Locate the cell with the specified text and output its [x, y] center coordinate. 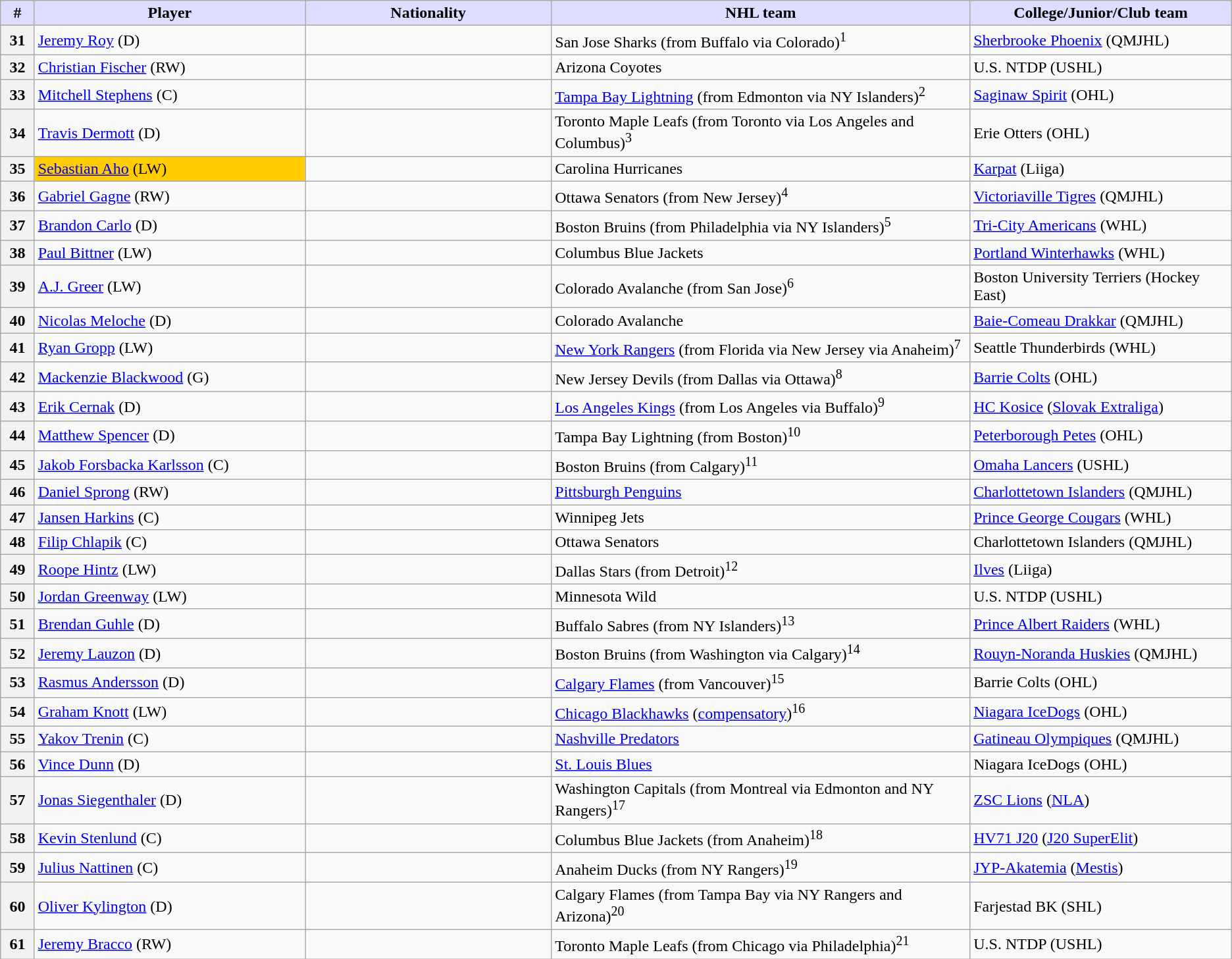
Vince Dunn (D) [170, 764]
Minnesota Wild [761, 596]
Boston Bruins (from Washington via Calgary)14 [761, 653]
60 [17, 906]
Ottawa Senators [761, 542]
Yakov Trenin (C) [170, 739]
Player [170, 13]
Baie-Comeau Drakkar (QMJHL) [1101, 321]
Winnipeg Jets [761, 517]
Tampa Bay Lightning (from Boston)10 [761, 436]
Saginaw Spirit (OHL) [1101, 95]
Gatineau Olympiques (QMJHL) [1101, 739]
San Jose Sharks (from Buffalo via Colorado)1 [761, 41]
College/Junior/Club team [1101, 13]
Gabriel Gagne (RW) [170, 196]
Kevin Stenlund (C) [170, 839]
58 [17, 839]
Jonas Siegenthaler (D) [170, 800]
Filip Chlapik (C) [170, 542]
Paul Bittner (LW) [170, 253]
A.J. Greer (LW) [170, 287]
46 [17, 492]
45 [17, 465]
Erie Otters (OHL) [1101, 133]
Jakob Forsbacka Karlsson (C) [170, 465]
Arizona Coyotes [761, 67]
Seattle Thunderbirds (WHL) [1101, 348]
Los Angeles Kings (from Los Angeles via Buffalo)9 [761, 407]
Prince Albert Raiders (WHL) [1101, 624]
Farjestad BK (SHL) [1101, 906]
Tri-City Americans (WHL) [1101, 225]
Nicolas Meloche (D) [170, 321]
Graham Knott (LW) [170, 712]
Mackenzie Blackwood (G) [170, 376]
Brandon Carlo (D) [170, 225]
Daniel Sprong (RW) [170, 492]
Boston Bruins (from Calgary)11 [761, 465]
St. Louis Blues [761, 764]
Prince George Cougars (WHL) [1101, 517]
44 [17, 436]
50 [17, 596]
43 [17, 407]
Jordan Greenway (LW) [170, 596]
Karpat (Liiga) [1101, 169]
Sherbrooke Phoenix (QMJHL) [1101, 41]
Nashville Predators [761, 739]
Erik Cernak (D) [170, 407]
49 [17, 570]
Pittsburgh Penguins [761, 492]
Toronto Maple Leafs (from Toronto via Los Angeles and Columbus)3 [761, 133]
Ottawa Senators (from New Jersey)4 [761, 196]
New Jersey Devils (from Dallas via Ottawa)8 [761, 376]
Jansen Harkins (C) [170, 517]
Portland Winterhawks (WHL) [1101, 253]
55 [17, 739]
Columbus Blue Jackets [761, 253]
Sebastian Aho (LW) [170, 169]
Boston University Terriers (Hockey East) [1101, 287]
Jeremy Bracco (RW) [170, 944]
Columbus Blue Jackets (from Anaheim)18 [761, 839]
Christian Fischer (RW) [170, 67]
ZSC Lions (NLA) [1101, 800]
JYP-Akatemia (Mestis) [1101, 868]
Carolina Hurricanes [761, 169]
New York Rangers (from Florida via New Jersey via Anaheim)7 [761, 348]
Calgary Flames (from Vancouver)15 [761, 683]
Matthew Spencer (D) [170, 436]
40 [17, 321]
# [17, 13]
33 [17, 95]
47 [17, 517]
Rouyn-Noranda Huskies (QMJHL) [1101, 653]
Colorado Avalanche (from San Jose)6 [761, 287]
41 [17, 348]
38 [17, 253]
51 [17, 624]
Mitchell Stephens (C) [170, 95]
Boston Bruins (from Philadelphia via NY Islanders)5 [761, 225]
57 [17, 800]
Ilves (Liiga) [1101, 570]
HV71 J20 (J20 SuperElit) [1101, 839]
Washington Capitals (from Montreal via Edmonton and NY Rangers)17 [761, 800]
Rasmus Andersson (D) [170, 683]
53 [17, 683]
Chicago Blackhawks (compensatory)16 [761, 712]
Julius Nattinen (C) [170, 868]
Travis Dermott (D) [170, 133]
Victoriaville Tigres (QMJHL) [1101, 196]
56 [17, 764]
Roope Hintz (LW) [170, 570]
48 [17, 542]
Ryan Gropp (LW) [170, 348]
Anaheim Ducks (from NY Rangers)19 [761, 868]
Tampa Bay Lightning (from Edmonton via NY Islanders)2 [761, 95]
39 [17, 287]
Omaha Lancers (USHL) [1101, 465]
54 [17, 712]
36 [17, 196]
52 [17, 653]
61 [17, 944]
Jeremy Lauzon (D) [170, 653]
42 [17, 376]
31 [17, 41]
Calgary Flames (from Tampa Bay via NY Rangers and Arizona)20 [761, 906]
Toronto Maple Leafs (from Chicago via Philadelphia)21 [761, 944]
Dallas Stars (from Detroit)12 [761, 570]
34 [17, 133]
35 [17, 169]
59 [17, 868]
NHL team [761, 13]
Peterborough Petes (OHL) [1101, 436]
Brendan Guhle (D) [170, 624]
Oliver Kylington (D) [170, 906]
Colorado Avalanche [761, 321]
Buffalo Sabres (from NY Islanders)13 [761, 624]
Nationality [428, 13]
37 [17, 225]
Jeremy Roy (D) [170, 41]
32 [17, 67]
HC Kosice (Slovak Extraliga) [1101, 407]
